Extract the [X, Y] coordinate from the center of the cell holding the provided text.  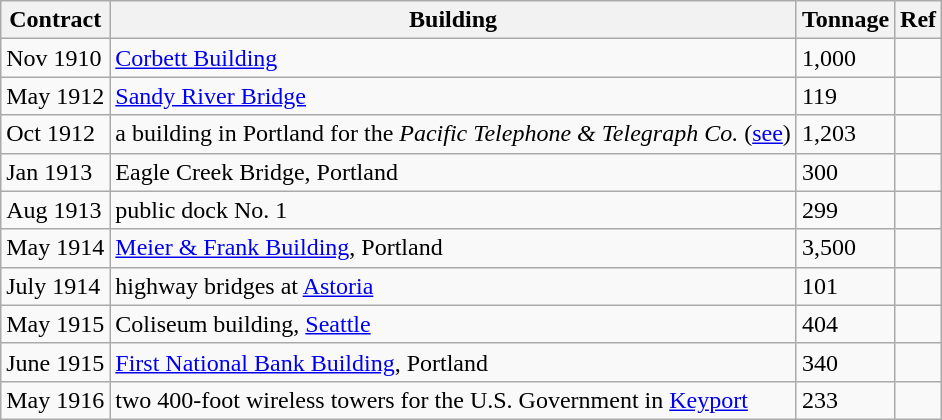
June 1915 [56, 362]
340 [845, 362]
May 1912 [56, 96]
May 1915 [56, 324]
119 [845, 96]
3,500 [845, 248]
Meier & Frank Building, Portland [454, 248]
300 [845, 172]
Ref [918, 20]
Tonnage [845, 20]
First National Bank Building, Portland [454, 362]
May 1914 [56, 248]
Coliseum building, Seattle [454, 324]
May 1916 [56, 400]
two 400-foot wireless towers for the U.S. Government in Keyport [454, 400]
Corbett Building [454, 58]
a building in Portland for the Pacific Telephone & Telegraph Co. (see) [454, 134]
July 1914 [56, 286]
Nov 1910 [56, 58]
public dock No. 1 [454, 210]
Jan 1913 [56, 172]
1,203 [845, 134]
404 [845, 324]
Eagle Creek Bridge, Portland [454, 172]
1,000 [845, 58]
Aug 1913 [56, 210]
Building [454, 20]
Sandy River Bridge [454, 96]
Contract [56, 20]
233 [845, 400]
Oct 1912 [56, 134]
299 [845, 210]
highway bridges at Astoria [454, 286]
101 [845, 286]
